Capture the cell that displays the provided text and extract its (X, Y) central coordinate. 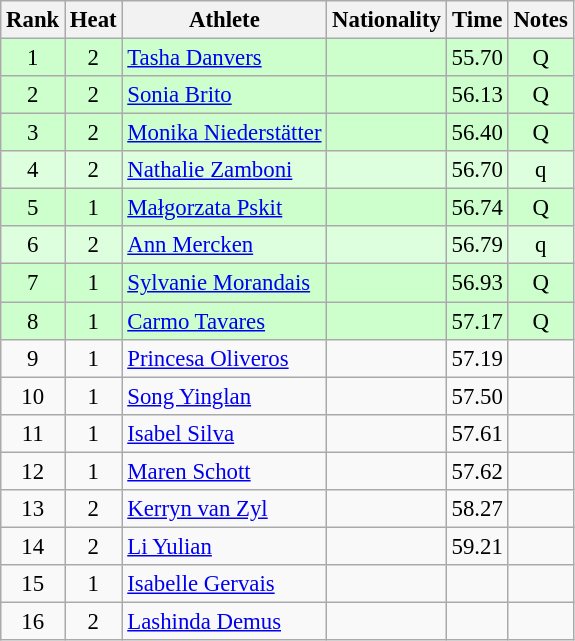
56.93 (477, 283)
9 (33, 358)
Li Yulian (224, 546)
56.40 (477, 133)
Sonia Brito (224, 95)
16 (33, 621)
59.21 (477, 546)
Time (477, 20)
56.13 (477, 95)
Rank (33, 20)
Notes (540, 20)
Princesa Oliveros (224, 358)
Monika Niederstätter (224, 133)
14 (33, 546)
Ann Mercken (224, 245)
11 (33, 433)
Carmo Tavares (224, 321)
Nathalie Zamboni (224, 170)
15 (33, 584)
57.62 (477, 471)
Isabel Silva (224, 433)
Lashinda Demus (224, 621)
6 (33, 245)
58.27 (477, 509)
57.50 (477, 396)
Tasha Danvers (224, 58)
Sylvanie Morandais (224, 283)
10 (33, 396)
Heat (94, 20)
57.19 (477, 358)
3 (33, 133)
56.79 (477, 245)
Isabelle Gervais (224, 584)
5 (33, 208)
12 (33, 471)
56.74 (477, 208)
57.17 (477, 321)
13 (33, 509)
Athlete (224, 20)
Małgorzata Pskit (224, 208)
Kerryn van Zyl (224, 509)
57.61 (477, 433)
55.70 (477, 58)
Song Yinglan (224, 396)
56.70 (477, 170)
Nationality (386, 20)
8 (33, 321)
7 (33, 283)
Maren Schott (224, 471)
4 (33, 170)
